For the text-containing cell, return its midpoint in (x, y) coordinate format. 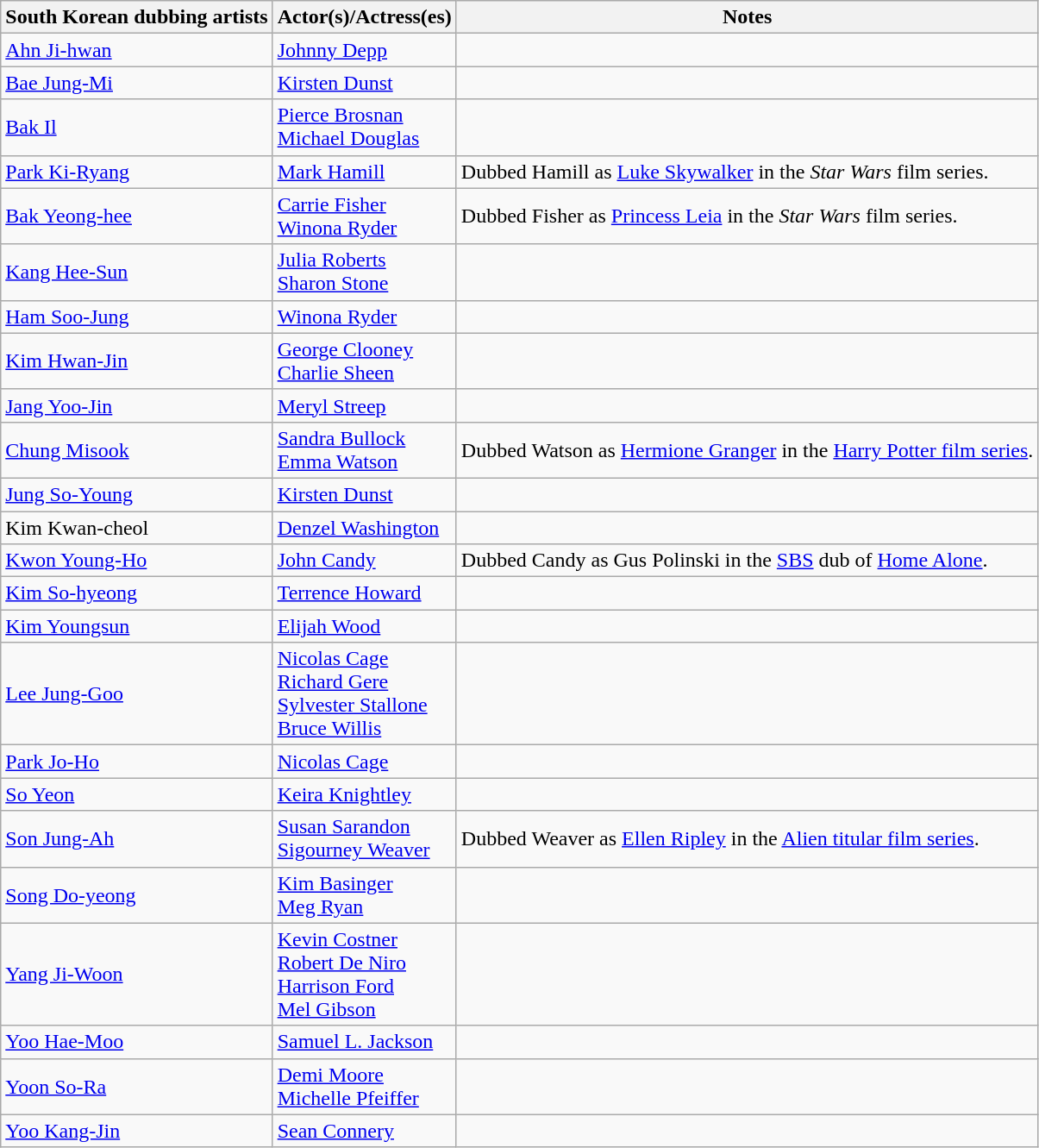
Park Ki-Ryang (136, 172)
Kang Hee-Sun (136, 273)
Actor(s)/Actress(es) (364, 17)
Ahn Ji-hwan (136, 50)
Keira Knightley (364, 794)
Kim BasingerMeg Ryan (364, 895)
Denzel Washington (364, 527)
Pierce BrosnanMichael Douglas (364, 128)
Kim Kwan-cheol (136, 527)
George ClooneyCharlie Sheen (364, 361)
South Korean dubbing artists (136, 17)
Yang Ji-Woon (136, 975)
John Candy (364, 561)
Song Do-yeong (136, 895)
Kim Hwan-Jin (136, 361)
Dubbed Weaver as Ellen Ripley in the Alien titular film series. (747, 838)
Kim Youngsun (136, 626)
Winona Ryder (364, 317)
Dubbed Hamill as Luke Skywalker in the Star Wars film series. (747, 172)
Nicolas Cage (364, 762)
Ham Soo-Jung (136, 317)
Carrie FisherWinona Ryder (364, 216)
Yoo Hae-Moo (136, 1042)
Bak Yeong-hee (136, 216)
Notes (747, 17)
Julia RobertsSharon Stone (364, 273)
Chung Misook (136, 450)
Samuel L. Jackson (364, 1042)
Kwon Young-Ho (136, 561)
Lee Jung-Goo (136, 693)
Johnny Depp (364, 50)
Sandra BullockEmma Watson (364, 450)
Son Jung-Ah (136, 838)
So Yeon (136, 794)
Yoo Kang-Jin (136, 1131)
Dubbed Watson as Hermione Granger in the Harry Potter film series. (747, 450)
Kim So-hyeong (136, 593)
Dubbed Candy as Gus Polinski in the SBS dub of Home Alone. (747, 561)
Kevin CostnerRobert De NiroHarrison FordMel Gibson (364, 975)
Meryl Streep (364, 405)
Jung So-Young (136, 494)
Bak Il (136, 128)
Susan SarandonSigourney Weaver (364, 838)
Yoon So-Ra (136, 1087)
Mark Hamill (364, 172)
Dubbed Fisher as Princess Leia in the Star Wars film series. (747, 216)
Demi MooreMichelle Pfeiffer (364, 1087)
Bae Jung-Mi (136, 83)
Park Jo-Ho (136, 762)
Sean Connery (364, 1131)
Elijah Wood (364, 626)
Terrence Howard (364, 593)
Nicolas CageRichard GereSylvester StalloneBruce Willis (364, 693)
Jang Yoo-Jin (136, 405)
